Determine the (X, Y) coordinate at the center of the cell enclosing the given text.  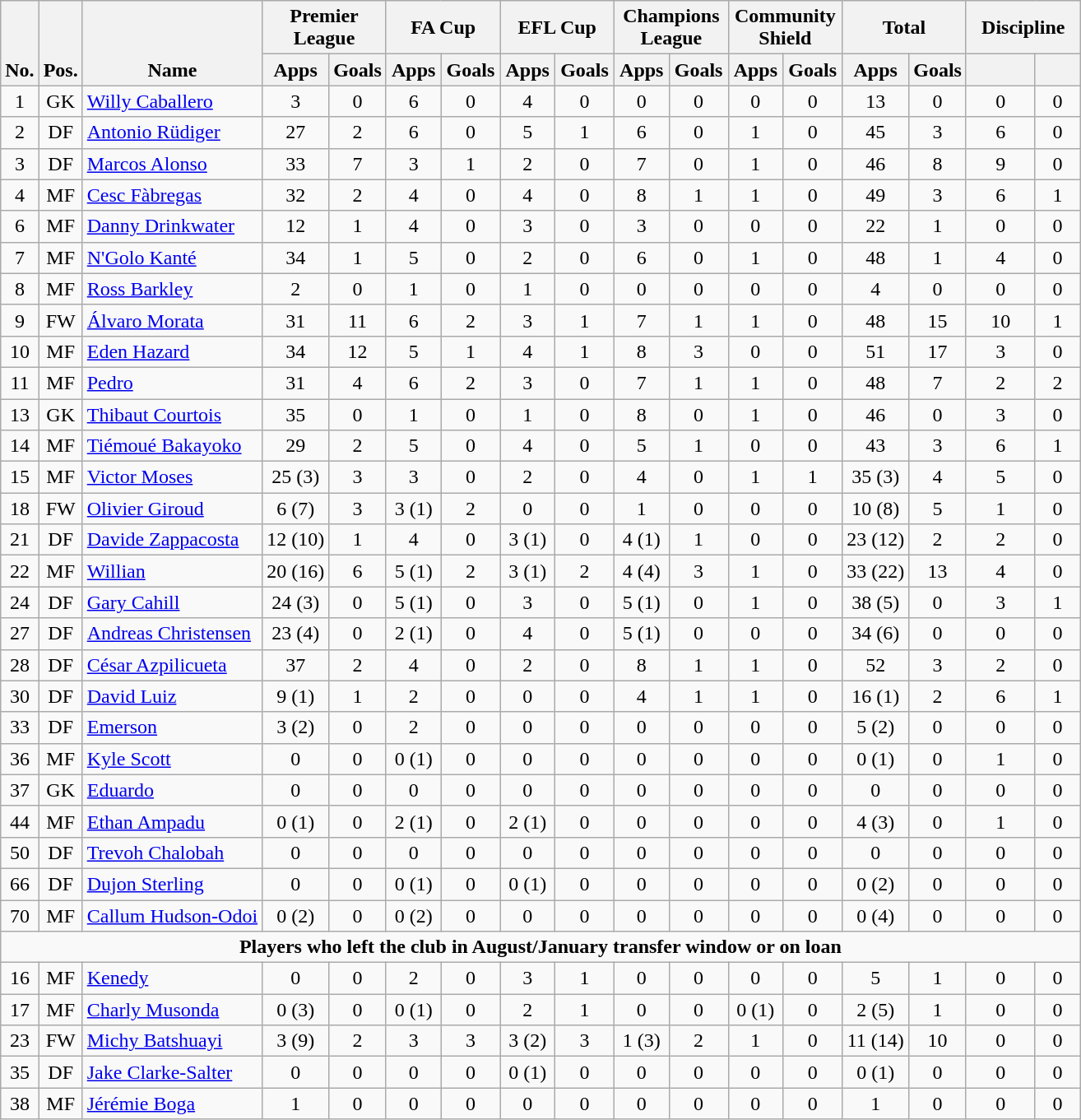
Gary Cahill (172, 602)
33 (22) (875, 571)
38 (5) (875, 602)
Willy Caballero (172, 101)
Kenedy (172, 978)
20 (16) (296, 571)
25 (3) (296, 477)
Pedro (172, 383)
Jake Clarke-Salter (172, 1072)
David Luiz (172, 696)
34 (6) (875, 634)
Dujon Sterling (172, 884)
12 (10) (296, 540)
Marcos Alonso (172, 164)
49 (875, 195)
23 (20, 1041)
Ross Barkley (172, 289)
Jérémie Boga (172, 1104)
18 (20, 509)
Michy Batshuayi (172, 1041)
35 (3) (875, 477)
Champions League (671, 28)
0 (3) (296, 1010)
Players who left the club in August/January transfer window or on loan (540, 947)
Premier League (324, 28)
Tiémoué Bakayoko (172, 446)
9 (1) (296, 696)
Trevoh Chalobah (172, 853)
43 (875, 446)
38 (20, 1104)
Ethan Ampadu (172, 821)
11 (14) (875, 1041)
Thibaut Courtois (172, 414)
21 (20, 540)
EFL Cup (558, 28)
Eden Hazard (172, 351)
16 (20, 978)
No. (20, 43)
FA Cup (443, 28)
Álvaro Morata (172, 320)
Kyle Scott (172, 759)
Willian (172, 571)
29 (296, 446)
Andreas Christensen (172, 634)
10 (8) (875, 509)
30 (20, 696)
Olivier Giroud (172, 509)
Emerson (172, 727)
32 (296, 195)
Community Shield (785, 28)
Pos. (61, 43)
5 (2) (875, 727)
28 (20, 665)
Victor Moses (172, 477)
16 (1) (875, 696)
1 (3) (642, 1041)
N'Golo Kanté (172, 258)
24 (3) (296, 602)
70 (20, 916)
2 (5) (875, 1010)
0 (4) (875, 916)
3 (9) (296, 1041)
Eduardo (172, 790)
Callum Hudson-Odoi (172, 916)
45 (875, 132)
51 (875, 351)
Total (905, 28)
24 (20, 602)
4 (4) (642, 571)
66 (20, 884)
23 (12) (875, 540)
Discipline (1023, 28)
44 (20, 821)
4 (3) (875, 821)
Cesc Fàbregas (172, 195)
Danny Drinkwater (172, 226)
52 (875, 665)
50 (20, 853)
Davide Zappacosta (172, 540)
César Azpilicueta (172, 665)
4 (1) (642, 540)
36 (20, 759)
6 (7) (296, 509)
Antonio Rüdiger (172, 132)
14 (20, 446)
23 (4) (296, 634)
Charly Musonda (172, 1010)
Name (172, 43)
